From the cell containing the given text, extract its center point as (x, y) coordinate. 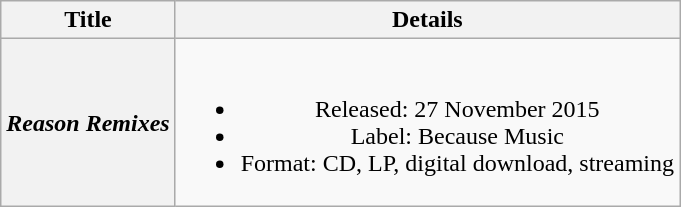
Released: 27 November 2015Label: Because MusicFormat: CD, LP, digital download, streaming (427, 122)
Reason Remixes (88, 122)
Details (427, 20)
Title (88, 20)
